Find where the given text appears and provide that cell's center as [x, y] coordinate. 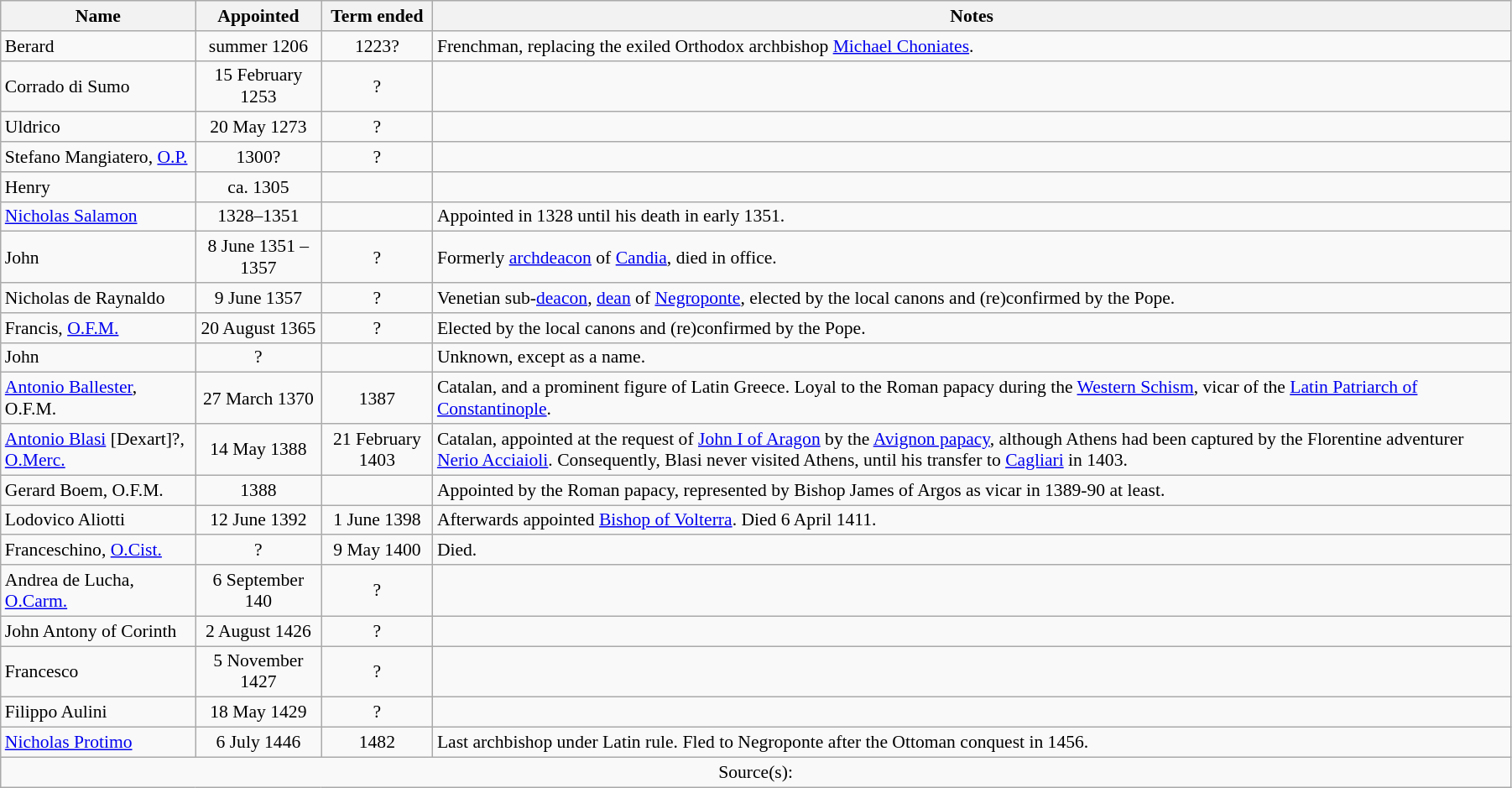
Notes [972, 16]
Unknown, except as a name. [972, 357]
Term ended [378, 16]
Antonio Blasi [Dexart]?, O.Merc. [98, 450]
Venetian sub-deacon, dean of Negroponte, elected by the local canons and (re)confirmed by the Pope. [972, 298]
9 May 1400 [378, 551]
14 May 1388 [258, 450]
Francis, O.F.M. [98, 328]
John Antony of Corinth [98, 631]
Nicholas Salamon [98, 217]
Name [98, 16]
1482 [378, 743]
Afterwards appointed Bishop of Volterra. Died 6 April 1411. [972, 520]
Antonio Ballester, O.F.M. [98, 398]
Filippo Aulini [98, 712]
Stefano Mangiatero, O.P. [98, 157]
Corrado di Sumo [98, 86]
Gerard Boem, O.F.M. [98, 490]
Source(s): [756, 772]
Lodovico Aliotti [98, 520]
9 June 1357 [258, 298]
Nicholas Protimo [98, 743]
1388 [258, 490]
Elected by the local canons and (re)confirmed by the Pope. [972, 328]
8 June 1351 – 1357 [258, 257]
Francesco [98, 671]
5 November 1427 [258, 671]
15 February 1253 [258, 86]
ca. 1305 [258, 187]
Berard [98, 46]
2 August 1426 [258, 631]
20 August 1365 [258, 328]
Nicholas de Raynaldo [98, 298]
Formerly archdeacon of Candia, died in office. [972, 257]
summer 1206 [258, 46]
18 May 1429 [258, 712]
Died. [972, 551]
1328–1351 [258, 217]
Franceschino, O.Cist. [98, 551]
Andrea de Lucha, O.Carm. [98, 591]
6 September 140 [258, 591]
21 February 1403 [378, 450]
20 May 1273 [258, 128]
Appointed [258, 16]
Appointed by the Roman papacy, represented by Bishop James of Argos as vicar in 1389-90 at least. [972, 490]
Frenchman, replacing the exiled Orthodox archbishop Michael Choniates. [972, 46]
1223? [378, 46]
Henry [98, 187]
6 July 1446 [258, 743]
12 June 1392 [258, 520]
Last archbishop under Latin rule. Fled to Negroponte after the Ottoman conquest in 1456. [972, 743]
27 March 1370 [258, 398]
Uldrico [98, 128]
Catalan, and a prominent figure of Latin Greece. Loyal to the Roman papacy during the Western Schism, vicar of the Latin Patriarch of Constantinople. [972, 398]
1 June 1398 [378, 520]
1300? [258, 157]
Appointed in 1328 until his death in early 1351. [972, 217]
1387 [378, 398]
